Return the (X, Y) coordinate for the center point of the cell that contains the specified text.  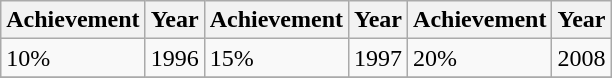
15% (276, 58)
1997 (378, 58)
1996 (174, 58)
10% (73, 58)
2008 (582, 58)
20% (480, 58)
